Return the (x, y) coordinate for the center point of the cell that contains the specified text.  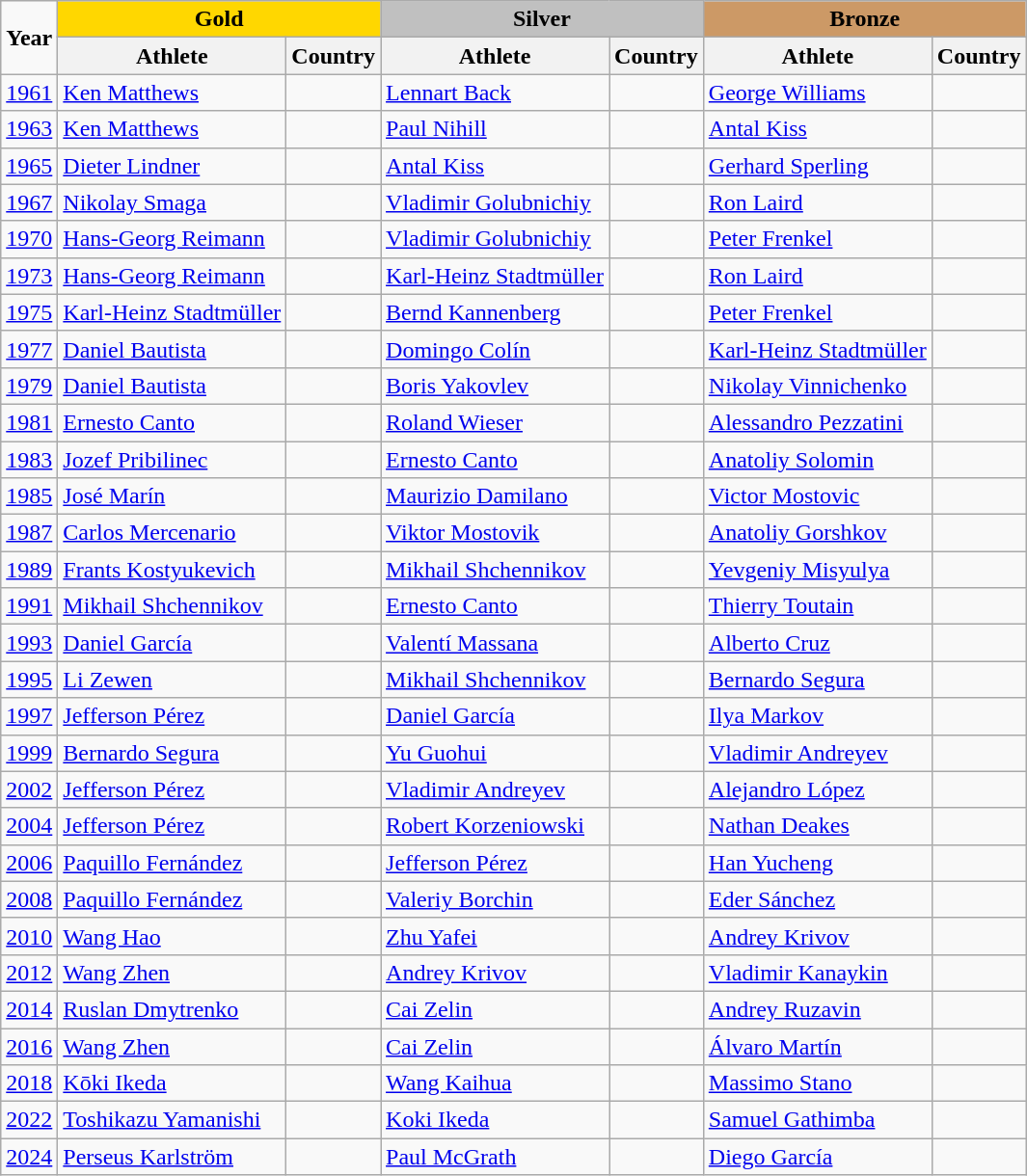
1999 (29, 753)
1973 (29, 276)
Alessandro Pezzatini (818, 422)
1979 (29, 386)
2008 (29, 899)
Bronze (864, 19)
Alejandro López (818, 789)
1961 (29, 93)
Robert Korzeniowski (496, 826)
Alberto Cruz (818, 643)
Wang Hao (172, 936)
1983 (29, 460)
Year (29, 38)
Bernd Kannenberg (496, 312)
Jozef Pribilinec (172, 460)
George Williams (818, 93)
2018 (29, 1083)
Samuel Gathimba (818, 1120)
Valentí Massana (496, 643)
Massimo Stano (818, 1083)
Silver (542, 19)
2016 (29, 1046)
Victor Mostovic (818, 496)
1965 (29, 166)
1989 (29, 570)
1987 (29, 533)
Roland Wieser (496, 422)
Maurizio Damilano (496, 496)
1995 (29, 680)
Andrey Ruzavin (818, 1009)
1985 (29, 496)
Boris Yakovlev (496, 386)
Thierry Toutain (818, 606)
Nikolay Smaga (172, 202)
Valeriy Borchin (496, 899)
Paul Nihill (496, 129)
Yu Guohui (496, 753)
Domingo Colín (496, 349)
2002 (29, 789)
Perseus Karlström (172, 1157)
Wang Kaihua (496, 1083)
Han Yucheng (818, 863)
Ruslan Dmytrenko (172, 1009)
2022 (29, 1120)
1991 (29, 606)
Anatoliy Gorshkov (818, 533)
Diego García (818, 1157)
Koki Ikeda (496, 1120)
1970 (29, 239)
2010 (29, 936)
1997 (29, 716)
2006 (29, 863)
Anatoliy Solomin (818, 460)
Yevgeniy Misyulya (818, 570)
Zhu Yafei (496, 936)
1967 (29, 202)
Vladimir Kanaykin (818, 973)
1981 (29, 422)
José Marín (172, 496)
Toshikazu Yamanishi (172, 1120)
Eder Sánchez (818, 899)
1963 (29, 129)
Frants Kostyukevich (172, 570)
Lennart Back (496, 93)
Paul McGrath (496, 1157)
2012 (29, 973)
Ilya Markov (818, 716)
Li Zewen (172, 680)
Gerhard Sperling (818, 166)
2024 (29, 1157)
Carlos Mercenario (172, 533)
Dieter Lindner (172, 166)
2004 (29, 826)
1977 (29, 349)
Viktor Mostovik (496, 533)
1975 (29, 312)
Álvaro Martín (818, 1046)
1993 (29, 643)
Kōki Ikeda (172, 1083)
2014 (29, 1009)
Nikolay Vinnichenko (818, 386)
Nathan Deakes (818, 826)
Gold (220, 19)
